Pinpoint the cell where the given text exists, returning its [X, Y] midpoint coordinate. 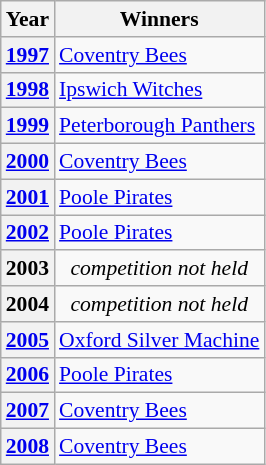
1999 [28, 126]
2005 [28, 340]
Peterborough Panthers [159, 126]
2001 [28, 197]
Winners [159, 19]
2007 [28, 411]
2002 [28, 233]
1997 [28, 55]
2000 [28, 162]
Ipswich Witches [159, 90]
2008 [28, 447]
Oxford Silver Machine [159, 340]
2004 [28, 304]
2003 [28, 269]
2006 [28, 375]
1998 [28, 90]
Year [28, 19]
